Return (x, y) of the center of cell containing provided text 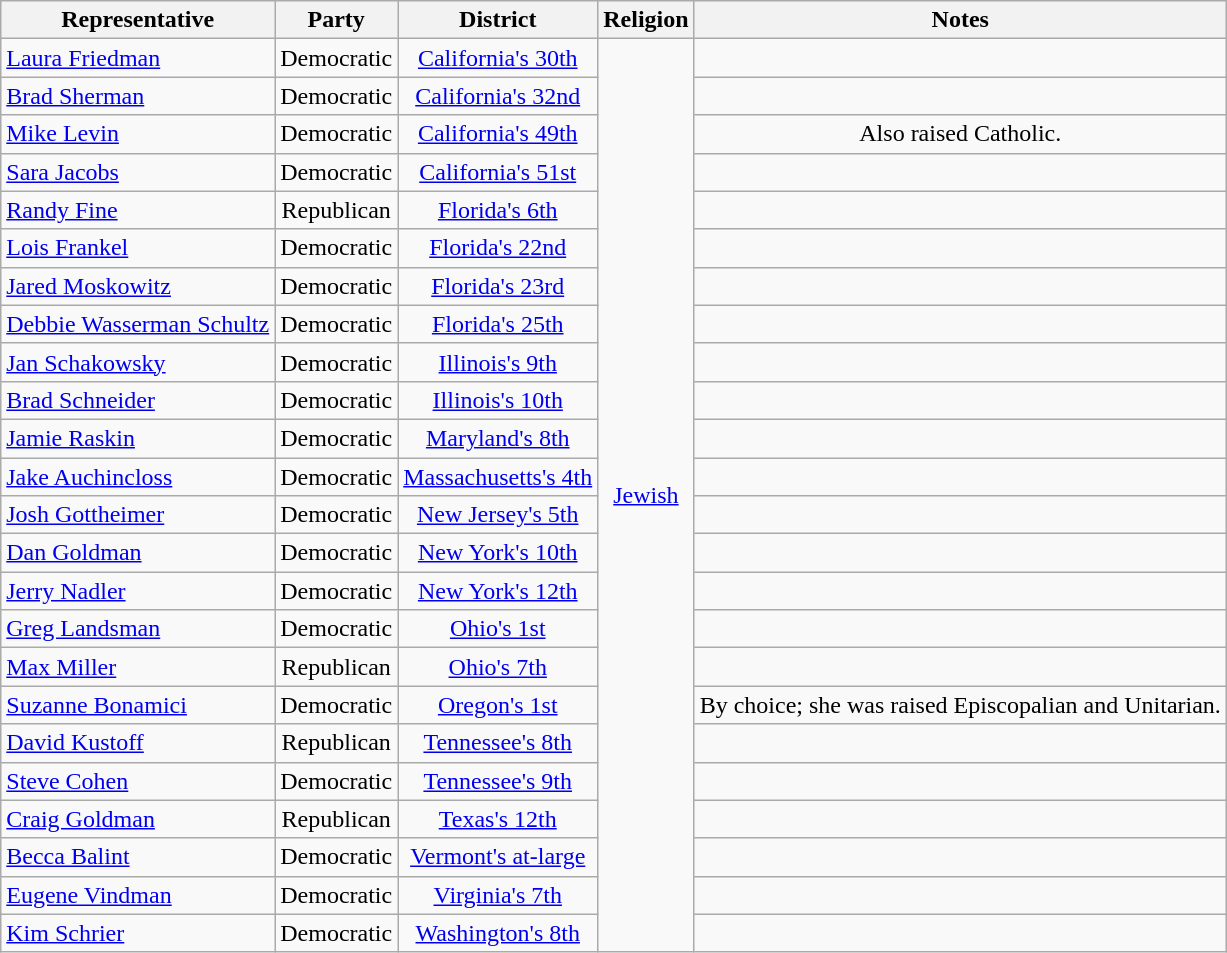
Lois Frankel (138, 248)
Debbie Wasserman Schultz (138, 324)
Florida's 6th (498, 210)
New York's 12th (498, 591)
Religion (646, 20)
Brad Sherman (138, 96)
Florida's 22nd (498, 248)
Ohio's 7th (498, 667)
Massachusetts's 4th (498, 477)
California's 49th (498, 134)
Sara Jacobs (138, 172)
Virginia's 7th (498, 895)
Craig Goldman (138, 819)
Max Miller (138, 667)
Washington's 8th (498, 933)
David Kustoff (138, 743)
District (498, 20)
Representative (138, 20)
Jamie Raskin (138, 438)
Illinois's 9th (498, 362)
Ohio's 1st (498, 629)
Dan Goldman (138, 553)
Vermont's at-large (498, 857)
Josh Gottheimer (138, 515)
Also raised Catholic. (960, 134)
Party (336, 20)
Jewish (646, 496)
California's 32nd (498, 96)
Mike Levin (138, 134)
Notes (960, 20)
Illinois's 10th (498, 400)
California's 51st (498, 172)
Greg Landsman (138, 629)
Florida's 25th (498, 324)
Becca Balint (138, 857)
Jerry Nadler (138, 591)
Maryland's 8th (498, 438)
Brad Schneider (138, 400)
Tennessee's 8th (498, 743)
Texas's 12th (498, 819)
Kim Schrier (138, 933)
Florida's 23rd (498, 286)
California's 30th (498, 58)
Laura Friedman (138, 58)
Tennessee's 9th (498, 781)
Randy Fine (138, 210)
Jan Schakowsky (138, 362)
Jared Moskowitz (138, 286)
Steve Cohen (138, 781)
New York's 10th (498, 553)
Jake Auchincloss (138, 477)
Eugene Vindman (138, 895)
Suzanne Bonamici (138, 705)
Oregon's 1st (498, 705)
By choice; she was raised Episcopalian and Unitarian. (960, 705)
New Jersey's 5th (498, 515)
